Identify which cell holds the provided text, then report its (X, Y) central coordinate. 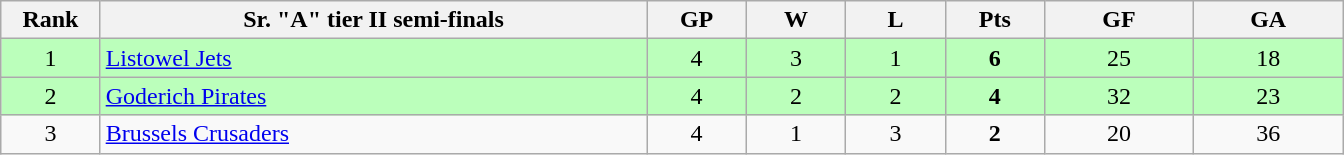
20 (1118, 134)
18 (1268, 58)
GA (1268, 20)
36 (1268, 134)
32 (1118, 96)
GF (1118, 20)
Sr. "A" tier II semi-finals (374, 20)
6 (994, 58)
Rank (50, 20)
Brussels Crusaders (374, 134)
Pts (994, 20)
Listowel Jets (374, 58)
W (796, 20)
GP (696, 20)
23 (1268, 96)
L (896, 20)
Goderich Pirates (374, 96)
25 (1118, 58)
